Scan for the cell matching the given text and deliver its (X, Y) coordinate at center. 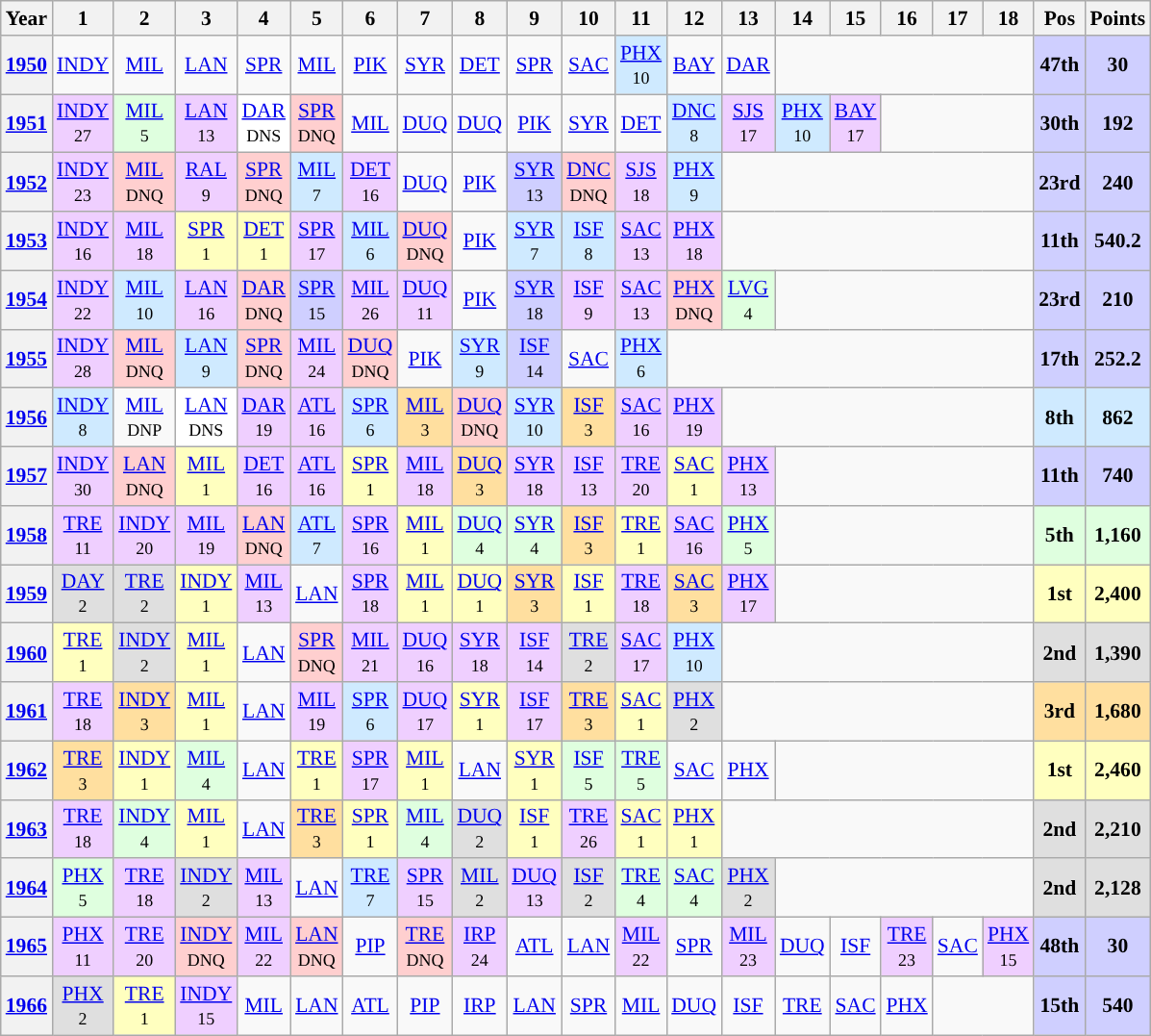
MIL5 (144, 123)
Points (1118, 18)
1955 (27, 358)
TRE23 (906, 947)
BAY (694, 65)
5 (316, 18)
RAL9 (206, 183)
DUQ2 (479, 829)
540.2 (1118, 240)
INDY (83, 65)
MIL24 (316, 358)
INDY28 (83, 358)
3 (206, 18)
1963 (27, 829)
DNC8 (694, 123)
252.2 (1118, 358)
IRP (479, 1006)
Year (27, 18)
SAC4 (694, 889)
1959 (27, 594)
1960 (27, 652)
2,400 (1118, 594)
SYR9 (479, 358)
PHX18 (694, 240)
INDY30 (83, 477)
3rd (1060, 712)
SAC17 (640, 652)
ISF8 (588, 240)
1966 (27, 1006)
MIL2 (479, 889)
TRE7 (371, 889)
LVG4 (748, 300)
SYR10 (535, 417)
DUQ4 (479, 535)
SYR7 (535, 240)
13 (748, 18)
MIL7 (316, 183)
DUQ13 (535, 889)
INDY8 (83, 417)
MIL23 (748, 947)
INDY27 (83, 123)
ISF5 (588, 770)
SYR3 (535, 594)
8 (479, 18)
192 (1118, 123)
18 (1008, 18)
BAY17 (856, 123)
540 (1118, 1006)
11 (640, 18)
1954 (27, 300)
DAY2 (83, 594)
INDY4 (144, 829)
30th (1060, 123)
DAR19 (263, 417)
10 (588, 18)
LAN9 (206, 358)
1,680 (1118, 712)
MIL26 (371, 300)
MIL21 (371, 652)
17th (1060, 358)
PHX6 (640, 358)
1,390 (1118, 652)
1962 (27, 770)
SPR18 (371, 594)
1961 (27, 712)
ISF13 (588, 477)
1952 (27, 183)
1951 (27, 123)
PHX19 (694, 417)
15 (856, 18)
15th (1060, 1006)
DNCDNQ (588, 183)
SPR16 (371, 535)
SYR4 (535, 535)
LAN16 (206, 300)
SJS18 (640, 183)
4 (263, 18)
2,128 (1118, 889)
16 (906, 18)
2,460 (1118, 770)
MIL10 (144, 300)
MIL6 (371, 240)
48th (1060, 947)
SAC3 (694, 594)
SYR13 (535, 183)
PHXDNQ (694, 300)
1 (83, 18)
INDY20 (144, 535)
ISF9 (588, 300)
1965 (27, 947)
PHX1 (694, 829)
7 (425, 18)
PHX17 (748, 594)
LANDNS (206, 417)
TREDNQ (425, 947)
PHX13 (748, 477)
1957 (27, 477)
14 (802, 18)
INDY16 (83, 240)
1953 (27, 240)
DARDNS (263, 123)
PHX11 (83, 947)
IRP24 (479, 947)
MILDNP (144, 417)
ISF2 (588, 889)
PHX15 (1008, 947)
SJS17 (748, 123)
INDY22 (83, 300)
DUQ3 (479, 477)
6 (371, 18)
1956 (27, 417)
DUQ1 (479, 594)
12 (694, 18)
TRE26 (588, 829)
47th (1060, 65)
ATL7 (316, 535)
DET1 (263, 240)
Pos (1060, 18)
INDYDNQ (206, 947)
DUQ16 (425, 652)
2 (144, 18)
ISF17 (535, 712)
9 (535, 18)
240 (1118, 183)
210 (1118, 300)
2,210 (1118, 829)
LAN13 (206, 123)
DARDNQ (263, 300)
1964 (27, 889)
PHX9 (694, 183)
TRE4 (640, 889)
DAR (748, 65)
TRE (802, 1006)
INDY23 (83, 183)
17 (958, 18)
1958 (27, 535)
5th (1060, 535)
DUQ11 (425, 300)
862 (1118, 417)
1,160 (1118, 535)
740 (1118, 477)
TRE5 (640, 770)
MIL3 (425, 417)
INDY15 (206, 1006)
INDY3 (144, 712)
TRE11 (83, 535)
1950 (27, 65)
8th (1060, 417)
DUQ17 (425, 712)
